Capture the cell that displays the provided text and extract its [x, y] central coordinate. 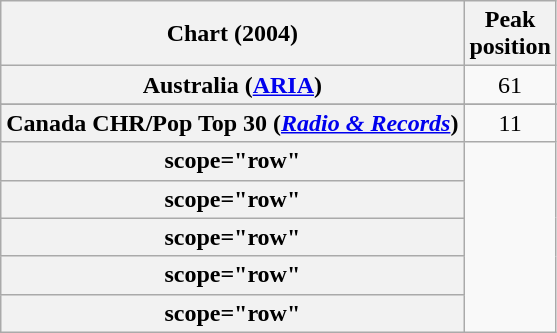
11 [510, 123]
61 [510, 85]
Peakposition [510, 34]
Canada CHR/Pop Top 30 (Radio & Records) [232, 123]
Chart (2004) [232, 34]
Australia (ARIA) [232, 85]
